Search for the cell housing the specified text and yield its [X, Y] center coordinate. 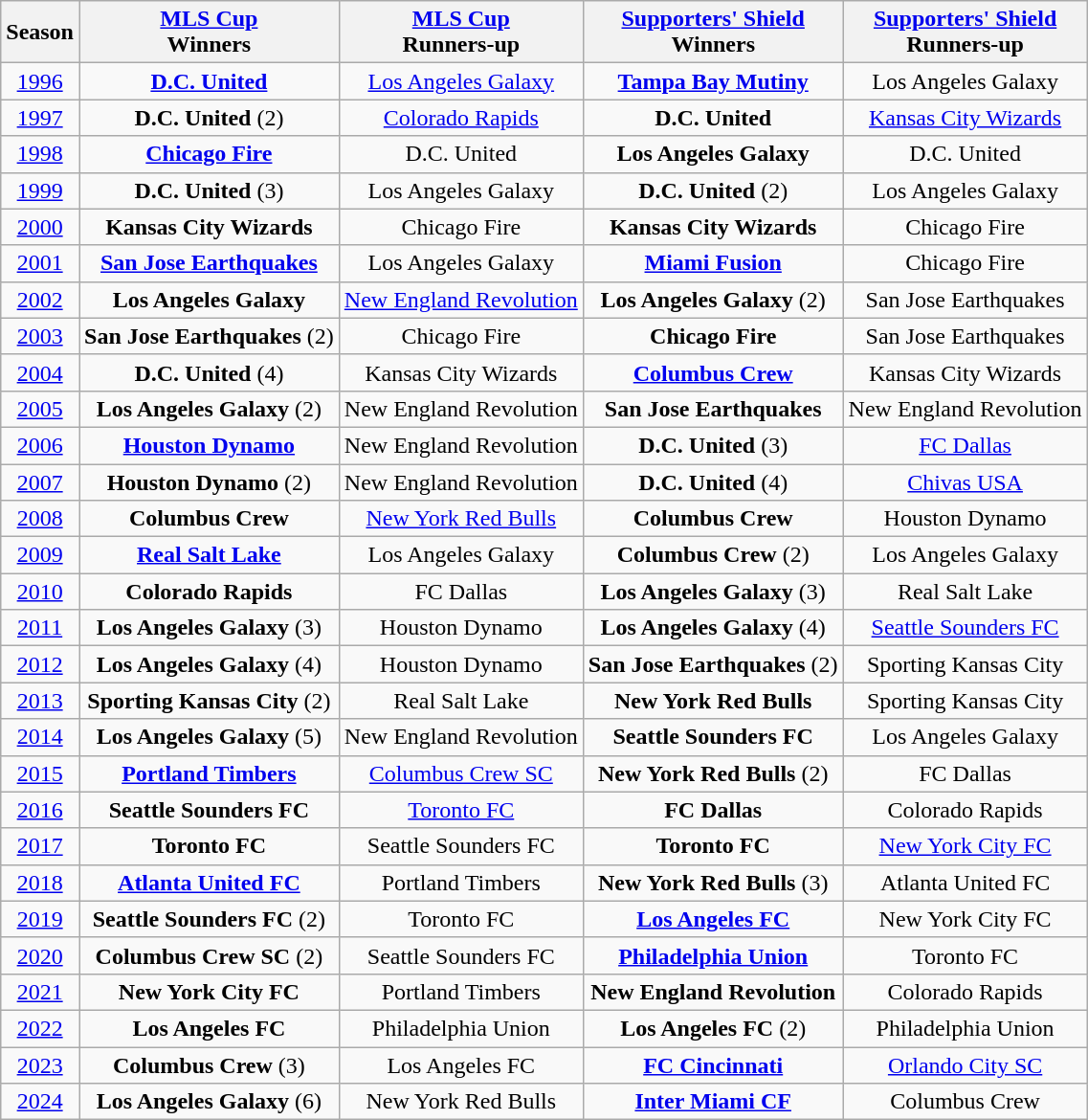
Los Angeles Galaxy (6) [209, 1102]
2016 [40, 810]
2004 [40, 372]
Los Angeles Galaxy (5) [209, 737]
2018 [40, 883]
Supporters' ShieldRunners-up [965, 33]
2014 [40, 737]
Sporting Kansas City (2) [209, 701]
Columbus Crew (2) [713, 555]
2000 [40, 227]
New York Red Bulls (3) [713, 883]
FC Cincinnati [713, 1065]
2019 [40, 919]
Houston Dynamo (2) [209, 482]
Seattle Sounders FC (2) [209, 919]
Orlando City SC [965, 1065]
2013 [40, 701]
Los Angeles FC (2) [713, 1028]
New York Red Bulls (2) [713, 773]
2001 [40, 263]
2023 [40, 1065]
Miami Fusion [713, 263]
2021 [40, 992]
2011 [40, 628]
Inter Miami CF [713, 1102]
2009 [40, 555]
2017 [40, 846]
Season [40, 33]
Supporters' ShieldWinners [713, 33]
MLS CupWinners [209, 33]
1999 [40, 190]
Columbus Crew SC (2) [209, 955]
2012 [40, 664]
Columbus Crew SC [461, 773]
2007 [40, 482]
2015 [40, 773]
Tampa Bay Mutiny [713, 81]
2020 [40, 955]
MLS CupRunners-up [461, 33]
2006 [40, 445]
1996 [40, 81]
1998 [40, 154]
2002 [40, 300]
Columbus Crew (3) [209, 1065]
1997 [40, 118]
2003 [40, 336]
2010 [40, 592]
2022 [40, 1028]
2005 [40, 409]
Chivas USA [965, 482]
2024 [40, 1102]
2008 [40, 519]
